Find where the given text appears and provide that cell's center as (x, y) coordinate. 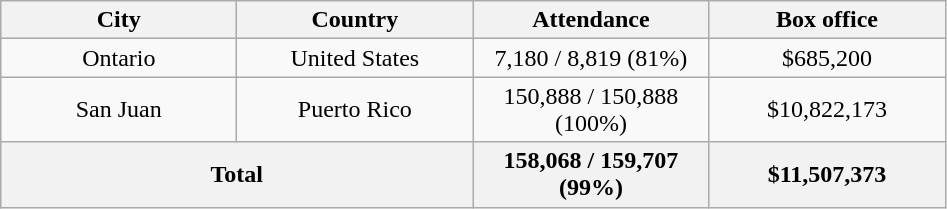
San Juan (119, 110)
$685,200 (827, 58)
Attendance (591, 20)
City (119, 20)
Ontario (119, 58)
Total (237, 174)
Puerto Rico (355, 110)
150,888 / 150,888 (100%) (591, 110)
$11,507,373 (827, 174)
158,068 / 159,707 (99%) (591, 174)
Box office (827, 20)
Country (355, 20)
United States (355, 58)
$10,822,173 (827, 110)
7,180 / 8,819 (81%) (591, 58)
